Output the [X, Y] coordinate of the center of the cell containing the given text.  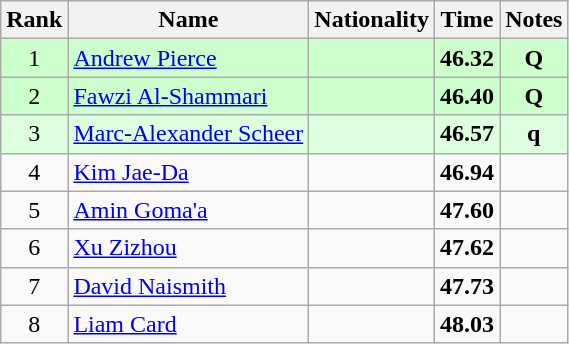
q [534, 134]
47.62 [468, 248]
Andrew Pierce [188, 58]
47.60 [468, 210]
4 [34, 172]
5 [34, 210]
Marc-Alexander Scheer [188, 134]
46.57 [468, 134]
Rank [34, 20]
6 [34, 248]
46.94 [468, 172]
David Naismith [188, 286]
Xu Zizhou [188, 248]
1 [34, 58]
Notes [534, 20]
7 [34, 286]
Amin Goma'a [188, 210]
48.03 [468, 324]
Kim Jae-Da [188, 172]
3 [34, 134]
Name [188, 20]
46.32 [468, 58]
2 [34, 96]
Time [468, 20]
46.40 [468, 96]
8 [34, 324]
47.73 [468, 286]
Fawzi Al-Shammari [188, 96]
Nationality [372, 20]
Liam Card [188, 324]
